Identify which cell holds the provided text, then report its [x, y] central coordinate. 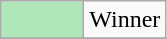
Winner [125, 20]
